Pinpoint the cell where the given text exists, returning its (X, Y) midpoint coordinate. 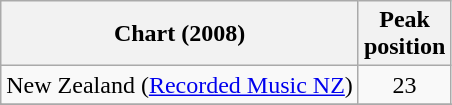
New Zealand (Recorded Music NZ) (180, 85)
Peakposition (404, 34)
23 (404, 85)
Chart (2008) (180, 34)
